Extract the [x, y] coordinate from the center of the cell holding the provided text.  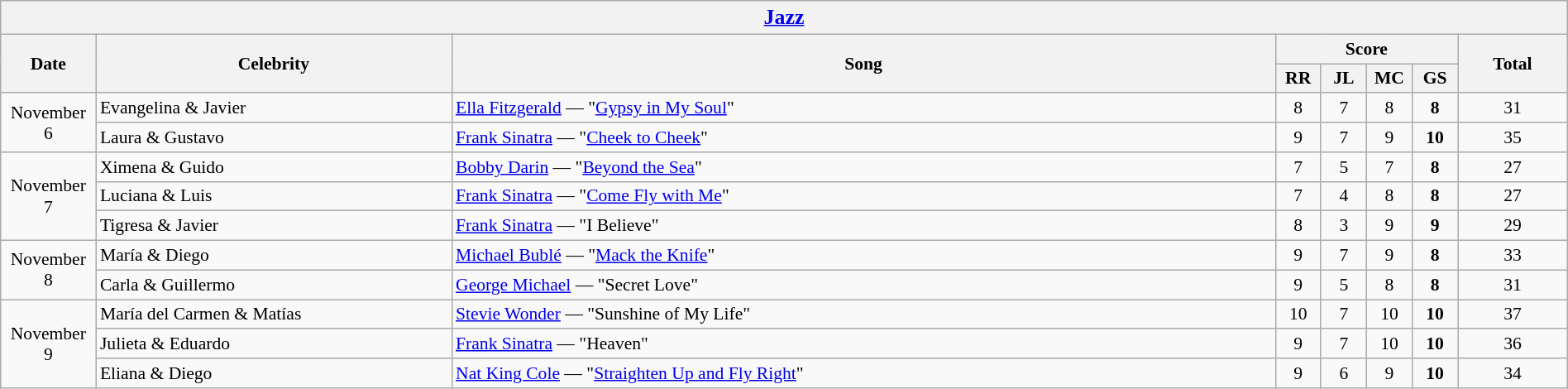
29 [1513, 226]
November 7 [48, 197]
Eliana & Diego [274, 373]
Score [1366, 49]
Frank Sinatra — "I Believe" [863, 226]
Luciana & Luis [274, 196]
November 8 [48, 270]
JL [1343, 79]
Nat King Cole — "Straighten Up and Fly Right" [863, 373]
33 [1513, 256]
Frank Sinatra — "Cheek to Cheek" [863, 137]
Frank Sinatra — "Heaven" [863, 344]
Ella Fitzgerald — "Gypsy in My Soul" [863, 108]
Julieta & Eduardo [274, 344]
36 [1513, 344]
Date [48, 63]
GS [1436, 79]
Tigresa & Javier [274, 226]
November 6 [48, 122]
35 [1513, 137]
November 9 [48, 344]
37 [1513, 315]
María del Carmen & Matías [274, 315]
4 [1343, 196]
34 [1513, 373]
María & Diego [274, 256]
Laura & Gustavo [274, 137]
6 [1343, 373]
Stevie Wonder — "Sunshine of My Life" [863, 315]
Frank Sinatra — "Come Fly with Me" [863, 196]
Evangelina & Javier [274, 108]
Ximena & Guido [274, 167]
3 [1343, 226]
Jazz [784, 17]
Celebrity [274, 63]
RR [1298, 79]
Carla & Guillermo [274, 285]
Bobby Darin — "Beyond the Sea" [863, 167]
Michael Bublé — "Mack the Knife" [863, 256]
Total [1513, 63]
George Michael — "Secret Love" [863, 285]
Song [863, 63]
MC [1389, 79]
